Return (X, Y) of the center of cell containing provided text 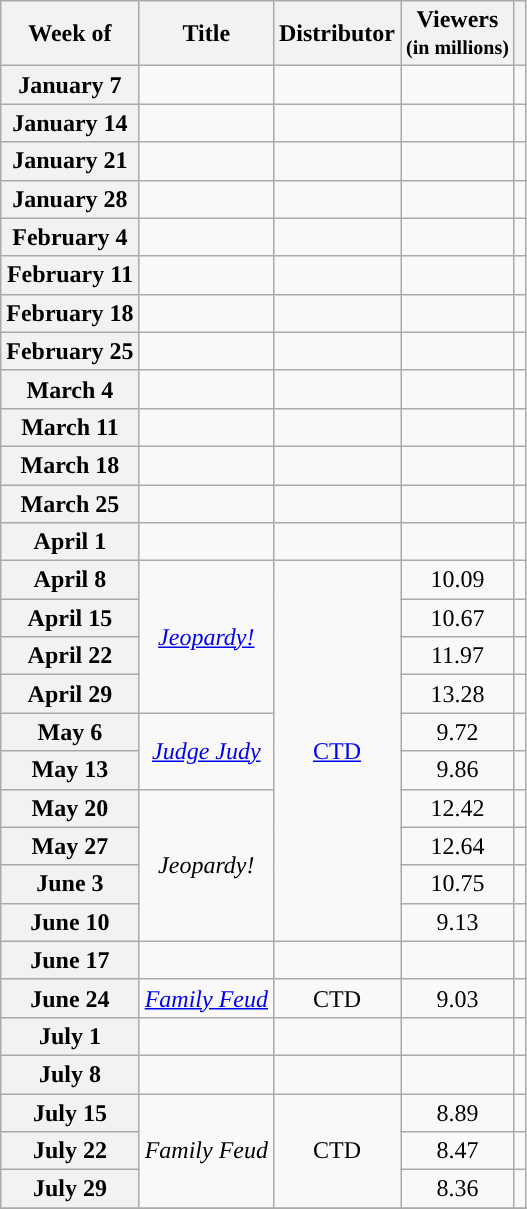
March 25 (70, 503)
May 6 (70, 732)
January 7 (70, 85)
8.36 (458, 1189)
February 4 (70, 237)
February 18 (70, 313)
February 25 (70, 351)
9.86 (458, 770)
March 11 (70, 427)
July 29 (70, 1189)
10.09 (458, 580)
8.89 (458, 1113)
January 28 (70, 199)
July 22 (70, 1151)
July 15 (70, 1113)
9.03 (458, 998)
April 1 (70, 542)
8.47 (458, 1151)
9.13 (458, 922)
Viewers(in millions) (458, 34)
June 24 (70, 998)
April 8 (70, 580)
July 8 (70, 1074)
January 21 (70, 161)
April 29 (70, 694)
12.42 (458, 808)
June 3 (70, 884)
April 22 (70, 656)
Week of (70, 34)
April 15 (70, 618)
Title (206, 34)
February 11 (70, 275)
May 13 (70, 770)
June 17 (70, 960)
May 20 (70, 808)
Judge Judy (206, 751)
9.72 (458, 732)
10.75 (458, 884)
Distributor (336, 34)
March 18 (70, 465)
June 10 (70, 922)
13.28 (458, 694)
10.67 (458, 618)
March 4 (70, 389)
May 27 (70, 846)
12.64 (458, 846)
July 1 (70, 1036)
January 14 (70, 123)
11.97 (458, 656)
